Return the (x, y) coordinate for the center point of the cell that contains the specified text.  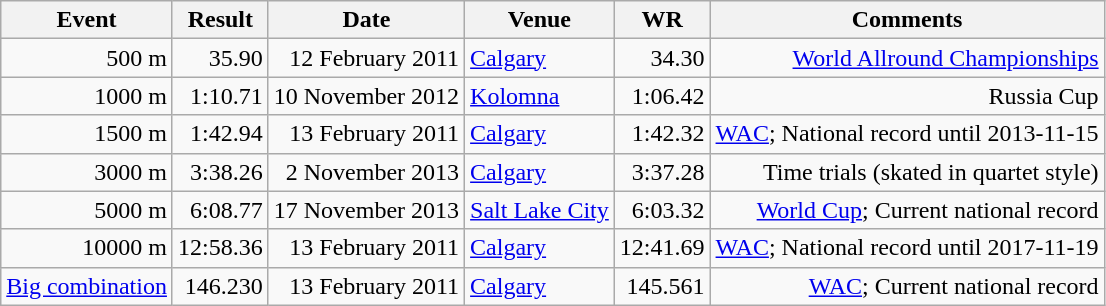
5000 m (87, 210)
Time trials (skated in quartet style) (907, 172)
1000 m (87, 96)
Result (220, 20)
Event (87, 20)
Big combination (87, 286)
1500 m (87, 134)
Date (366, 20)
500 m (87, 58)
145.561 (662, 286)
3000 m (87, 172)
World Cup; Current national record (907, 210)
2 November 2013 (366, 172)
WAC; Current national record (907, 286)
Venue (540, 20)
Salt Lake City (540, 210)
17 November 2013 (366, 210)
3:38.26 (220, 172)
Comments (907, 20)
WR (662, 20)
35.90 (220, 58)
Russia Cup (907, 96)
6:03.32 (662, 210)
3:37.28 (662, 172)
10000 m (87, 248)
12:58.36 (220, 248)
34.30 (662, 58)
1:42.32 (662, 134)
WAC; National record until 2017-11-19 (907, 248)
Kolomna (540, 96)
12 February 2011 (366, 58)
12:41.69 (662, 248)
146.230 (220, 286)
1:42.94 (220, 134)
WAC; National record until 2013-11-15 (907, 134)
6:08.77 (220, 210)
1:10.71 (220, 96)
World Allround Championships (907, 58)
1:06.42 (662, 96)
10 November 2012 (366, 96)
